Capture the cell that displays the provided text and extract its [x, y] central coordinate. 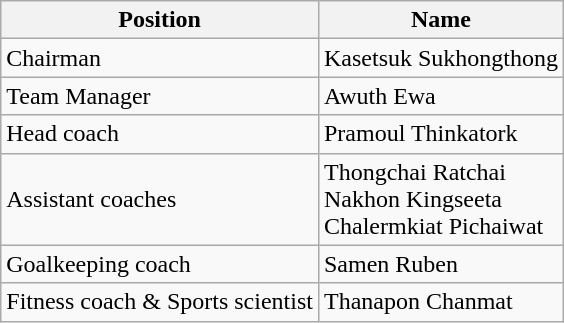
Assistant coaches [160, 199]
Thongchai Ratchai Nakhon Kingseeta Chalermkiat Pichaiwat [440, 199]
Kasetsuk Sukhongthong [440, 58]
Fitness coach & Sports scientist [160, 302]
Chairman [160, 58]
Pramoul Thinkatork [440, 134]
Team Manager [160, 96]
Position [160, 20]
Goalkeeping coach [160, 264]
Name [440, 20]
Awuth Ewa [440, 96]
Thanapon Chanmat [440, 302]
Head coach [160, 134]
Samen Ruben [440, 264]
